Return (x, y) of the center of cell containing provided text 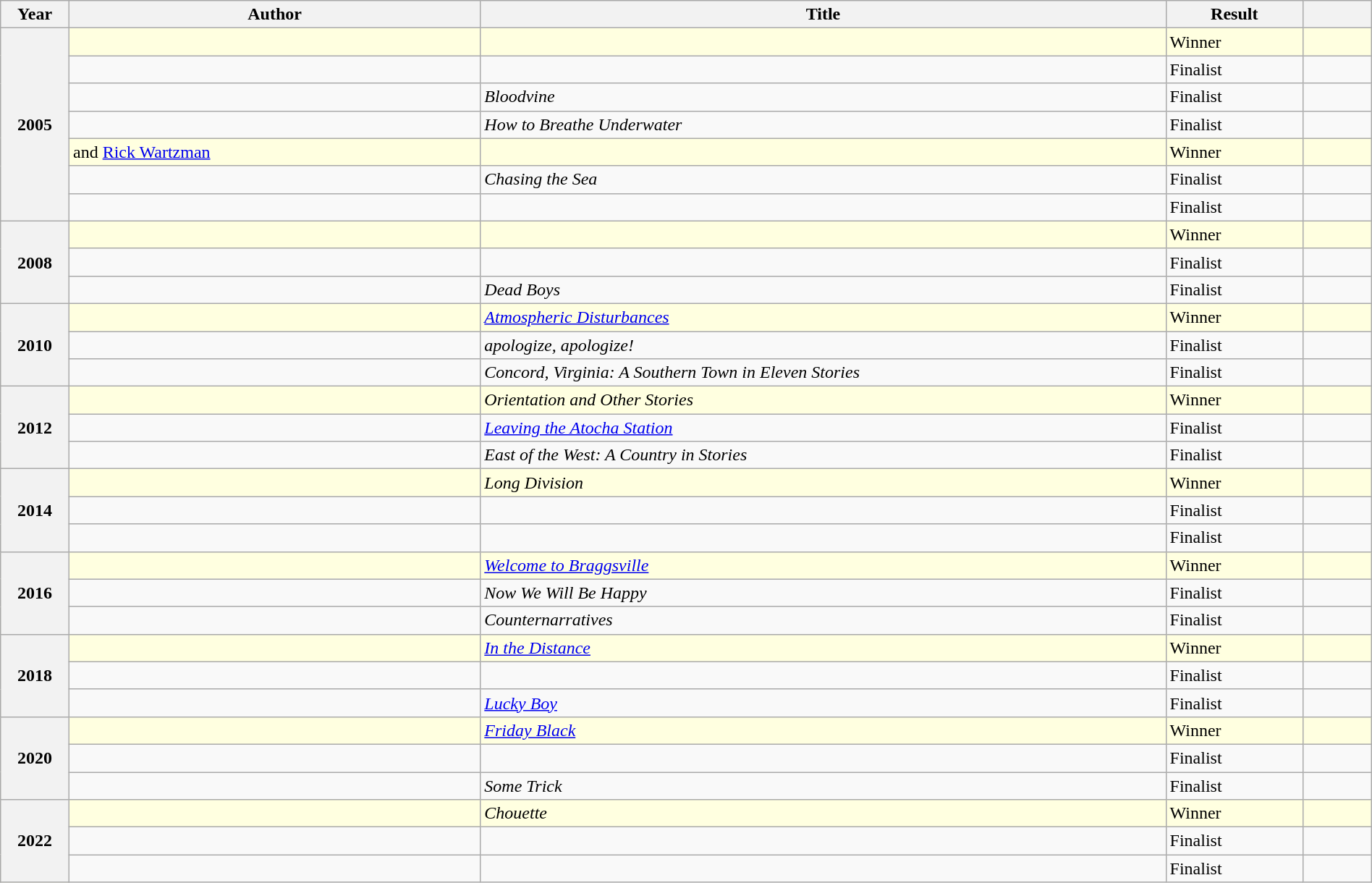
2016 (35, 593)
Counternarratives (823, 620)
In the Distance (823, 648)
2010 (35, 345)
Lucky Boy (823, 703)
2008 (35, 262)
Year (35, 14)
2022 (35, 841)
2014 (35, 510)
2020 (35, 758)
Atmospheric Disturbances (823, 317)
Welcome to Braggsville (823, 565)
East of the West: A Country in Stories (823, 455)
Orientation and Other Stories (823, 400)
Title (823, 14)
2012 (35, 428)
and Rick Wartzman (274, 152)
Friday Black (823, 730)
2005 (35, 124)
Long Division (823, 483)
How to Breathe Underwater (823, 124)
apologize, apologize! (823, 345)
Chouette (823, 814)
Some Trick (823, 785)
Now We Will Be Happy (823, 593)
2018 (35, 675)
Author (274, 14)
Dead Boys (823, 290)
Chasing the Sea (823, 179)
Bloodvine (823, 97)
Leaving the Atocha Station (823, 428)
Result (1235, 14)
Concord, Virginia: A Southern Town in Eleven Stories (823, 373)
